Detect which cell encompasses the target text, then output its (x, y) center coordinate. 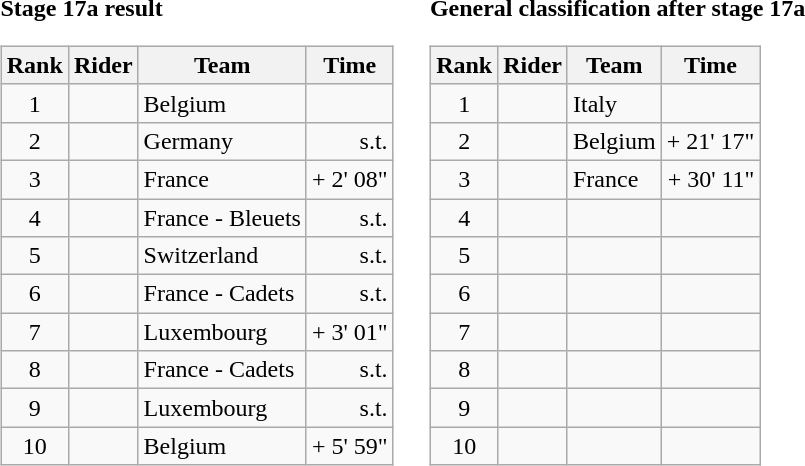
Switzerland (222, 256)
Germany (222, 141)
+ 3' 01" (350, 332)
Italy (614, 103)
France - Bleuets (222, 217)
+ 30' 11" (710, 179)
+ 5' 59" (350, 446)
+ 21' 17" (710, 141)
+ 2' 08" (350, 179)
